Search for the cell housing the specified text and yield its [x, y] center coordinate. 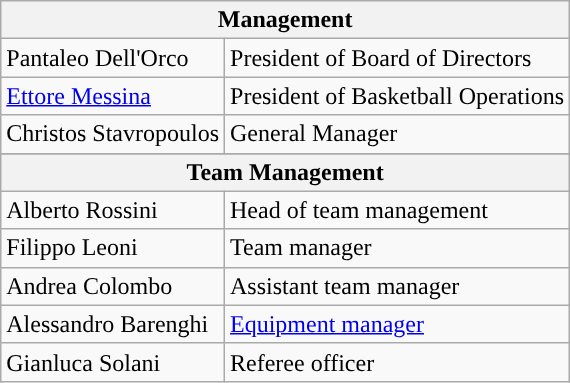
Ettore Messina [113, 96]
Gianluca Solani [113, 362]
Equipment manager [398, 324]
Alessandro Barenghi [113, 324]
Management [286, 20]
Head of team management [398, 210]
Pantaleo Dell'Orco [113, 58]
Filippo Leoni [113, 248]
Alberto Rossini [113, 210]
President of Basketball Operations [398, 96]
Andrea Colombo [113, 286]
Referee officer [398, 362]
Team manager [398, 248]
General Manager [398, 134]
Christos Stavropoulos [113, 134]
Team Management [286, 172]
Assistant team manager [398, 286]
President of Board of Directors [398, 58]
